Detect which cell encompasses the target text, then output its (x, y) center coordinate. 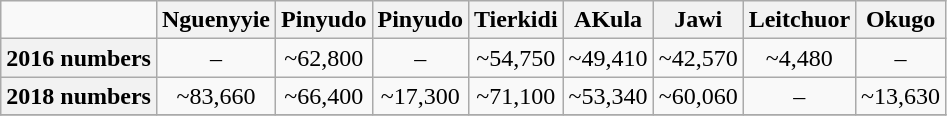
~53,340 (608, 96)
2018 numbers (79, 96)
~62,800 (324, 58)
2016 numbers (79, 58)
~66,400 (324, 96)
~4,480 (799, 58)
Nguenyyie (216, 20)
~60,060 (698, 96)
Tierkidi (516, 20)
AKula (608, 20)
~17,300 (420, 96)
Leitchuor (799, 20)
~71,100 (516, 96)
Okugo (901, 20)
~83,660 (216, 96)
~54,750 (516, 58)
~42,570 (698, 58)
~49,410 (608, 58)
~13,630 (901, 96)
Jawi (698, 20)
